Identify which cell holds the provided text, then report its [X, Y] central coordinate. 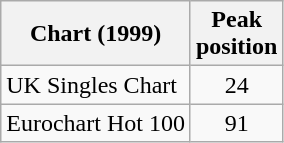
Eurochart Hot 100 [96, 123]
91 [236, 123]
Peakposition [236, 34]
UK Singles Chart [96, 85]
24 [236, 85]
Chart (1999) [96, 34]
